Search for the cell housing the specified text and yield its (x, y) center coordinate. 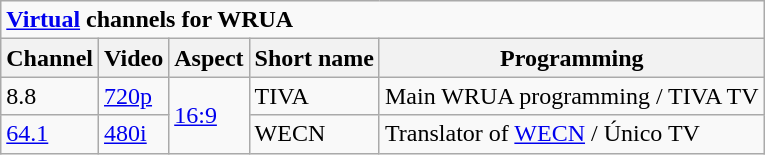
Channel (50, 58)
TIVA (314, 96)
Programming (572, 58)
Main WRUA programming / TIVA TV (572, 96)
8.8 (50, 96)
Aspect (209, 58)
Virtual channels for WRUA (382, 20)
16:9 (209, 115)
720p (134, 96)
Short name (314, 58)
WECN (314, 134)
Translator of WECN / Único TV (572, 134)
64.1 (50, 134)
480i (134, 134)
Video (134, 58)
